Pinpoint the cell where the given text exists, returning its [x, y] midpoint coordinate. 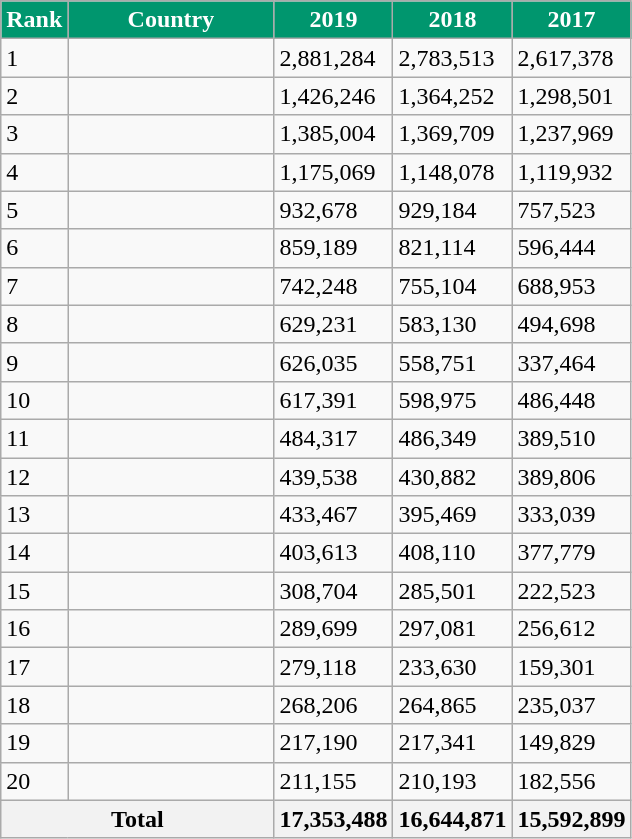
1 [34, 58]
7 [34, 286]
9 [34, 362]
2 [34, 96]
389,510 [572, 438]
403,613 [334, 553]
337,464 [572, 362]
929,184 [452, 210]
Country [171, 20]
433,467 [334, 515]
2,783,513 [452, 58]
486,448 [572, 400]
16 [34, 629]
617,391 [334, 400]
742,248 [334, 286]
4 [34, 172]
2019 [334, 20]
626,035 [334, 362]
285,501 [452, 591]
17 [34, 667]
484,317 [334, 438]
430,882 [452, 477]
629,231 [334, 324]
1,148,078 [452, 172]
14 [34, 553]
1,119,932 [572, 172]
Rank [34, 20]
256,612 [572, 629]
264,865 [452, 705]
235,037 [572, 705]
598,975 [452, 400]
558,751 [452, 362]
1,369,709 [452, 134]
308,704 [334, 591]
395,469 [452, 515]
17,353,488 [334, 819]
217,341 [452, 743]
757,523 [572, 210]
233,630 [452, 667]
182,556 [572, 781]
149,829 [572, 743]
1,385,004 [334, 134]
3 [34, 134]
289,699 [334, 629]
10 [34, 400]
15,592,899 [572, 819]
494,698 [572, 324]
377,779 [572, 553]
755,104 [452, 286]
16,644,871 [452, 819]
1,298,501 [572, 96]
821,114 [452, 248]
2,617,378 [572, 58]
15 [34, 591]
486,349 [452, 438]
159,301 [572, 667]
20 [34, 781]
439,538 [334, 477]
5 [34, 210]
11 [34, 438]
268,206 [334, 705]
1,175,069 [334, 172]
18 [34, 705]
2017 [572, 20]
2,881,284 [334, 58]
297,081 [452, 629]
211,155 [334, 781]
1,426,246 [334, 96]
13 [34, 515]
19 [34, 743]
596,444 [572, 248]
6 [34, 248]
932,678 [334, 210]
408,110 [452, 553]
12 [34, 477]
583,130 [452, 324]
8 [34, 324]
2018 [452, 20]
210,193 [452, 781]
859,189 [334, 248]
688,953 [572, 286]
1,364,252 [452, 96]
333,039 [572, 515]
279,118 [334, 667]
Total [138, 819]
222,523 [572, 591]
389,806 [572, 477]
1,237,969 [572, 134]
217,190 [334, 743]
